Determine the [x, y] coordinate at the center of the cell enclosing the given text.  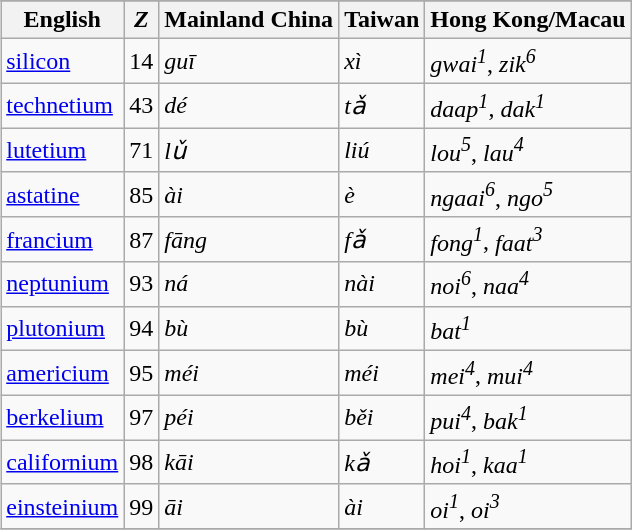
è [382, 194]
lǔ [249, 150]
Taiwan [382, 20]
99 [142, 506]
běi [382, 418]
kāi [249, 462]
87 [142, 240]
gwai1, zik6 [528, 62]
fāng [249, 240]
plutonium [62, 328]
bat1 [528, 328]
noi6, naa4 [528, 284]
americium [62, 374]
14 [142, 62]
95 [142, 374]
93 [142, 284]
technetium [62, 106]
silicon [62, 62]
97 [142, 418]
43 [142, 106]
neptunium [62, 284]
English [62, 20]
āi [249, 506]
hoi1, kaa1 [528, 462]
tǎ [382, 106]
dé [249, 106]
98 [142, 462]
fǎ [382, 240]
85 [142, 194]
Z [142, 20]
péi [249, 418]
ná [249, 284]
lou5, lau4 [528, 150]
daap1, dak1 [528, 106]
71 [142, 150]
francium [62, 240]
astatine [62, 194]
guī [249, 62]
Hong Kong/Macau [528, 20]
lutetium [62, 150]
einsteinium [62, 506]
xì [382, 62]
fong1, faat3 [528, 240]
mei4, mui4 [528, 374]
94 [142, 328]
berkelium [62, 418]
californium [62, 462]
Mainland China [249, 20]
nài [382, 284]
liú [382, 150]
kǎ [382, 462]
ngaai6, ngo5 [528, 194]
oi1, oi3 [528, 506]
pui4, bak1 [528, 418]
